Output the [x, y] coordinate of the center of the cell containing the given text.  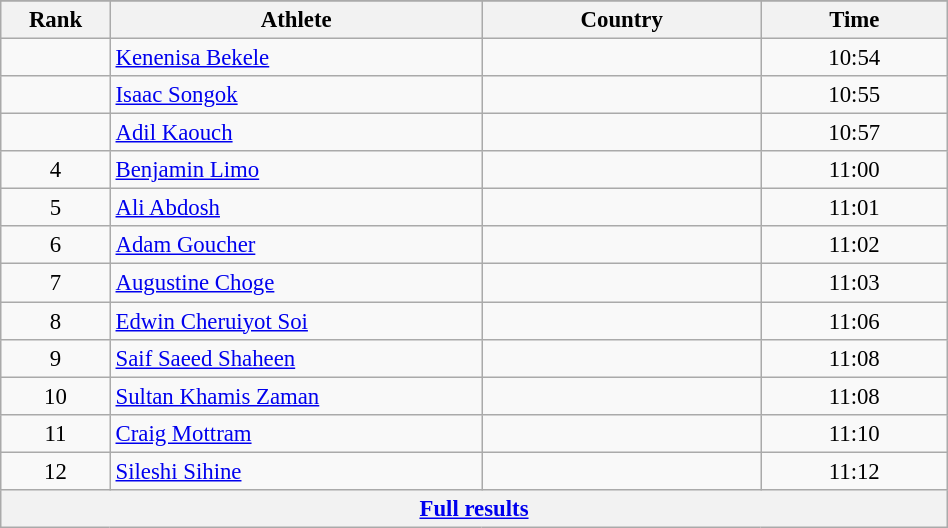
11:12 [854, 471]
11:02 [854, 245]
Athlete [296, 20]
Saif Saeed Shaheen [296, 358]
Full results [474, 509]
Edwin Cheruiyot Soi [296, 321]
10:57 [854, 133]
Sultan Khamis Zaman [296, 396]
9 [56, 358]
Time [854, 20]
6 [56, 245]
Rank [56, 20]
Sileshi Sihine [296, 471]
11:01 [854, 208]
Ali Abdosh [296, 208]
11:06 [854, 321]
Benjamin Limo [296, 170]
Country [622, 20]
8 [56, 321]
10 [56, 396]
10:54 [854, 58]
11:10 [854, 433]
5 [56, 208]
11 [56, 433]
Isaac Songok [296, 95]
4 [56, 170]
12 [56, 471]
11:03 [854, 283]
7 [56, 283]
Adam Goucher [296, 245]
Adil Kaouch [296, 133]
Augustine Choge [296, 283]
Craig Mottram [296, 433]
Kenenisa Bekele [296, 58]
11:00 [854, 170]
10:55 [854, 95]
